Return the [X, Y] coordinate for the center point of the cell that contains the specified text.  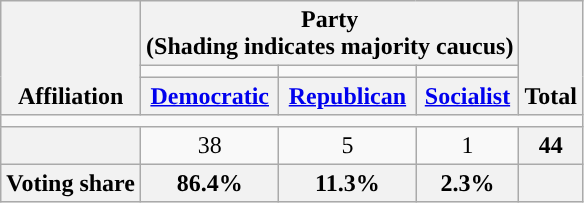
Party (Shading indicates majority caucus) [330, 34]
Republican [348, 96]
Affiliation [71, 58]
38 [210, 145]
Democratic [210, 96]
Socialist [468, 96]
2.3% [468, 183]
1 [468, 145]
11.3% [348, 183]
86.4% [210, 183]
44 [551, 145]
Voting share [71, 183]
Total [551, 58]
5 [348, 145]
